Scan for the cell matching the given text and deliver its (x, y) coordinate at center. 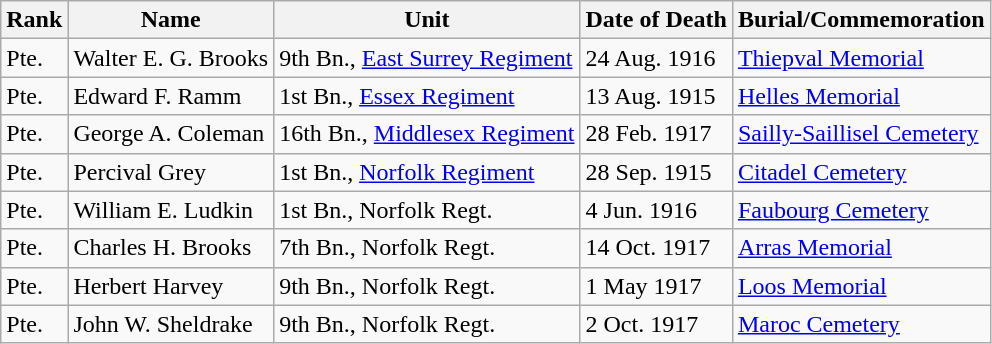
Walter E. G. Brooks (171, 58)
Edward F. Ramm (171, 96)
9th Bn., East Surrey Regiment (427, 58)
2 Oct. 1917 (656, 324)
1 May 1917 (656, 286)
1st Bn., Essex Regiment (427, 96)
1st Bn., Norfolk Regiment (427, 172)
Name (171, 20)
Loos Memorial (861, 286)
George A. Coleman (171, 134)
Sailly-Saillisel Cemetery (861, 134)
Date of Death (656, 20)
Percival Grey (171, 172)
Herbert Harvey (171, 286)
Arras Memorial (861, 248)
Citadel Cemetery (861, 172)
Unit (427, 20)
4 Jun. 1916 (656, 210)
Burial/Commemoration (861, 20)
28 Feb. 1917 (656, 134)
24 Aug. 1916 (656, 58)
Rank (34, 20)
16th Bn., Middlesex Regiment (427, 134)
7th Bn., Norfolk Regt. (427, 248)
Maroc Cemetery (861, 324)
13 Aug. 1915 (656, 96)
Helles Memorial (861, 96)
Faubourg Cemetery (861, 210)
Thiepval Memorial (861, 58)
John W. Sheldrake (171, 324)
Charles H. Brooks (171, 248)
William E. Ludkin (171, 210)
28 Sep. 1915 (656, 172)
1st Bn., Norfolk Regt. (427, 210)
14 Oct. 1917 (656, 248)
